Extract the (x, y) coordinate from the center of the cell holding the provided text.  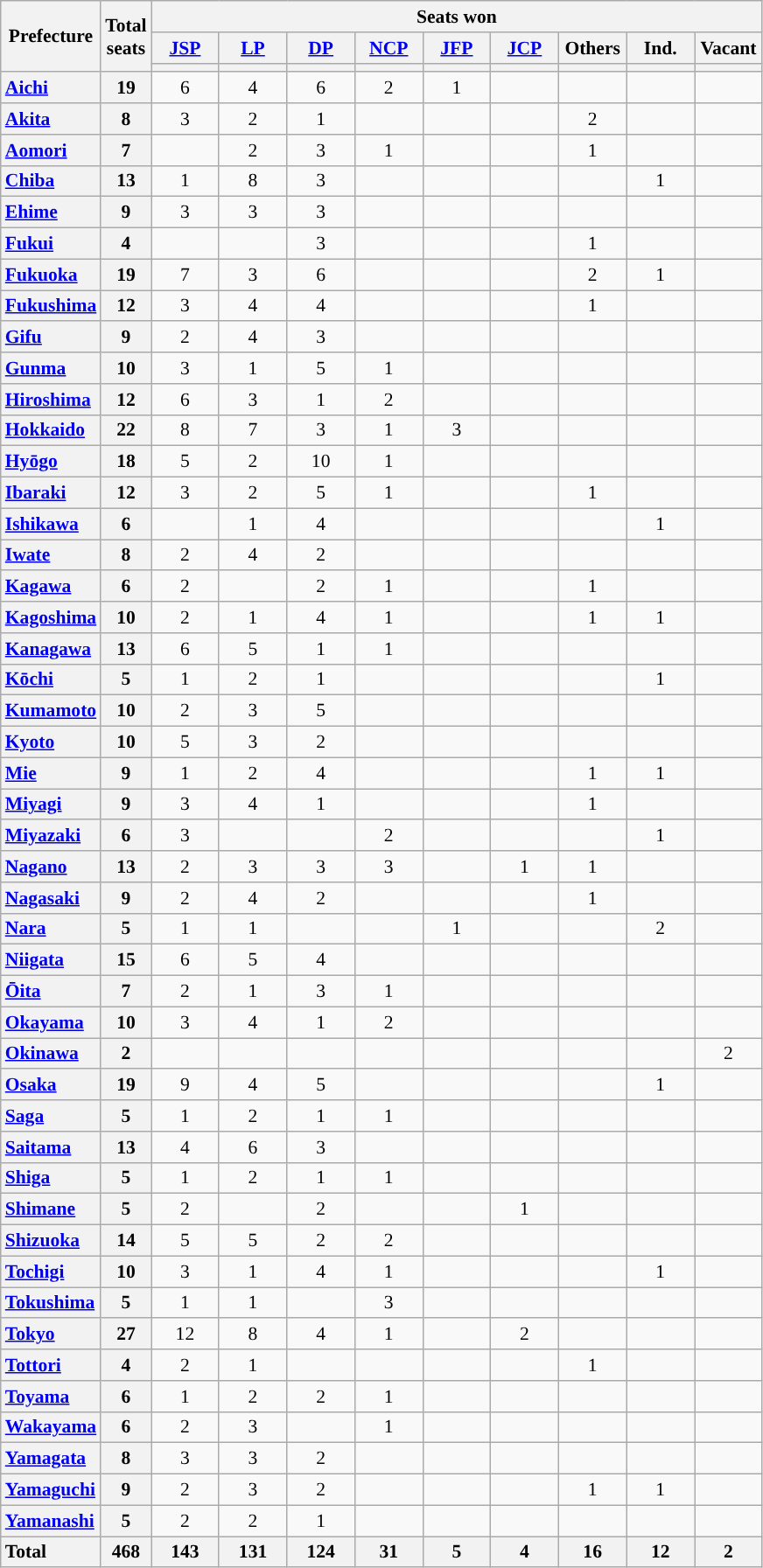
JFP (457, 48)
Prefecture (51, 37)
14 (126, 1241)
468 (126, 1552)
Iwate (51, 555)
Nara (51, 929)
Totalseats (126, 37)
Aomori (51, 150)
Shizuoka (51, 1241)
Miyazaki (51, 836)
NCP (388, 48)
JSP (185, 48)
22 (126, 430)
Total (51, 1552)
Seats won (457, 17)
Hyōgo (51, 462)
124 (321, 1552)
Others (592, 48)
Ehime (51, 213)
Ibaraki (51, 493)
Shimane (51, 1209)
Miyagi (51, 805)
Saga (51, 1116)
16 (592, 1552)
Gunma (51, 368)
Fukushima (51, 306)
Toyama (51, 1397)
Okinawa (51, 1054)
143 (185, 1552)
31 (388, 1552)
Kyoto (51, 742)
Ind. (661, 48)
Yamanashi (51, 1521)
Aichi (51, 88)
Hokkaido (51, 430)
Ōita (51, 992)
Okayama (51, 1022)
Nagano (51, 867)
Vacant (729, 48)
Chiba (51, 181)
DP (321, 48)
131 (253, 1552)
Tokushima (51, 1303)
Saitama (51, 1147)
Yamagata (51, 1459)
Kōchi (51, 679)
Tokyo (51, 1335)
Kagoshima (51, 617)
Gifu (51, 338)
Shiga (51, 1178)
Nagasaki (51, 898)
Tochigi (51, 1272)
Kanagawa (51, 649)
LP (253, 48)
Yamaguchi (51, 1490)
Mie (51, 773)
27 (126, 1335)
Kumamoto (51, 711)
Fukuoka (51, 275)
Niigata (51, 960)
Akita (51, 119)
15 (126, 960)
Hiroshima (51, 400)
JCP (525, 48)
18 (126, 462)
Kagawa (51, 587)
Wakayama (51, 1427)
Ishikawa (51, 524)
Osaka (51, 1085)
Tottori (51, 1365)
Fukui (51, 244)
